Determine the (x, y) coordinate at the center of the cell enclosing the given text.  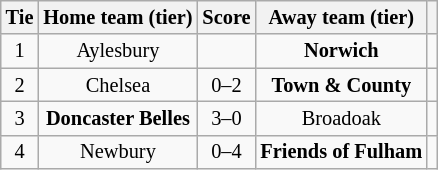
4 (20, 152)
Score (226, 17)
Broadoak (341, 118)
2 (20, 85)
Newbury (118, 152)
3 (20, 118)
Away team (tier) (341, 17)
3–0 (226, 118)
Town & County (341, 85)
0–4 (226, 152)
Doncaster Belles (118, 118)
1 (20, 51)
Chelsea (118, 85)
Tie (20, 17)
Home team (tier) (118, 17)
0–2 (226, 85)
Friends of Fulham (341, 152)
Aylesbury (118, 51)
Norwich (341, 51)
